Output the (x, y) coordinate of the center of the cell containing the given text.  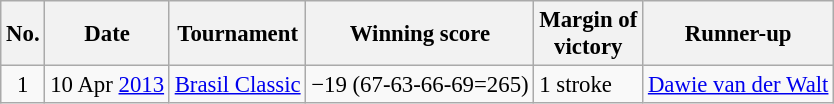
Margin ofvictory (588, 34)
−19 (67-63-66-69=265) (420, 85)
1 stroke (588, 85)
10 Apr 2013 (107, 85)
Date (107, 34)
1 (23, 85)
Dawie van der Walt (738, 85)
No. (23, 34)
Runner-up (738, 34)
Tournament (238, 34)
Brasil Classic (238, 85)
Winning score (420, 34)
